Provide the [X, Y] coordinate of the cell's center where the given text is located.  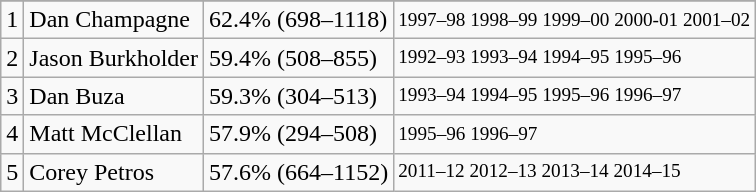
Matt McClellan [114, 134]
1 [12, 20]
59.3% (304–513) [299, 96]
62.4% (698–1118) [299, 20]
4 [12, 134]
1992–93 1993–94 1994–95 1995–96 [574, 58]
1995–96 1996–97 [574, 134]
5 [12, 172]
2011–12 2012–13 2013–14 2014–15 [574, 172]
Corey Petros [114, 172]
3 [12, 96]
Jason Burkholder [114, 58]
Dan Champagne [114, 20]
2 [12, 58]
1997–98 1998–99 1999–00 2000-01 2001–02 [574, 20]
59.4% (508–855) [299, 58]
57.9% (294–508) [299, 134]
1993–94 1994–95 1995–96 1996–97 [574, 96]
Dan Buza [114, 96]
57.6% (664–1152) [299, 172]
